Find where the given text appears and provide that cell's center as [X, Y] coordinate. 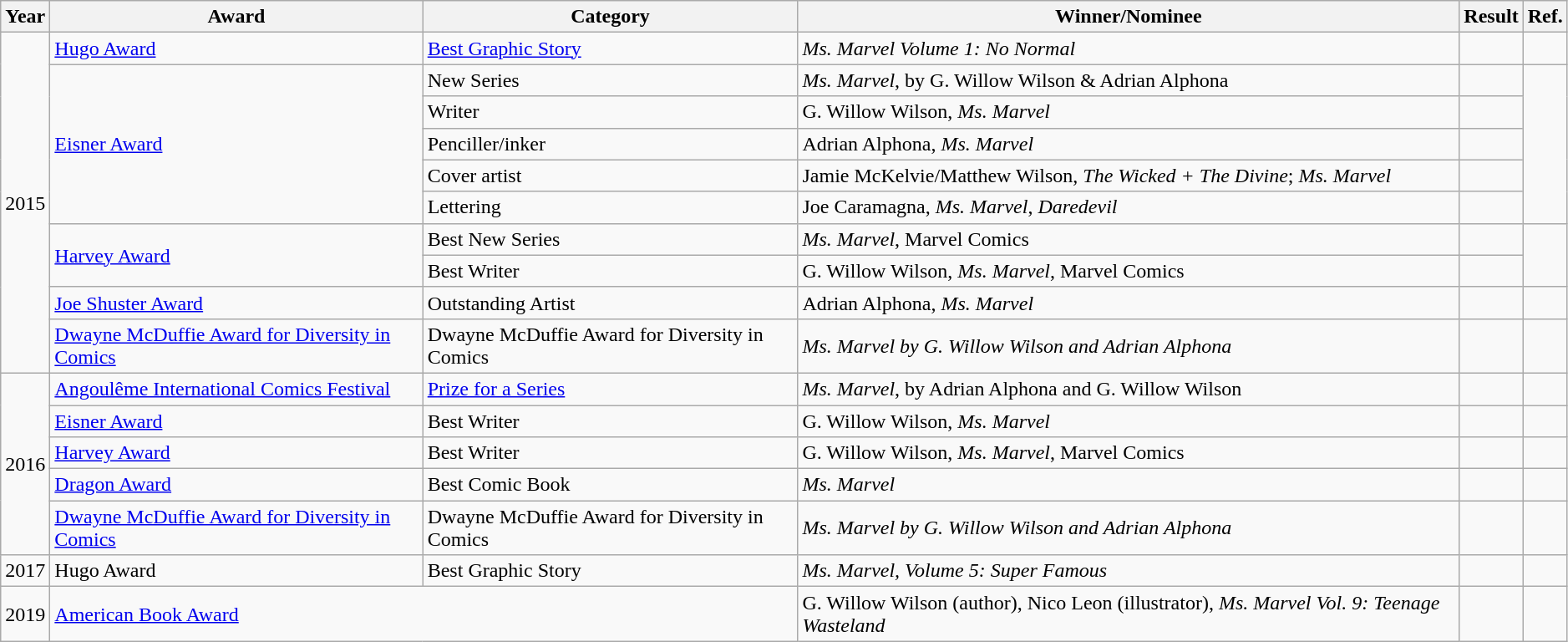
American Book Award [424, 614]
Writer [610, 112]
Ms. Marvel [1129, 485]
2016 [25, 463]
Ms. Marvel, by G. Willow Wilson & Adrian Alphona [1129, 80]
G. Willow Wilson (author), Nico Leon (illustrator), Ms. Marvel Vol. 9: Teenage Wasteland [1129, 614]
Dragon Award [236, 485]
Best Comic Book [610, 485]
Ms. Marvel, by Adrian Alphona and G. Willow Wilson [1129, 389]
Ms. Marvel, Marvel Comics [1129, 239]
Result [1491, 17]
Prize for a Series [610, 389]
Lettering [610, 207]
Category [610, 17]
Joe Caramagna, Ms. Marvel, Daredevil [1129, 207]
Year [25, 17]
Cover artist [610, 176]
New Series [610, 80]
Jamie McKelvie/Matthew Wilson, The Wicked + The Divine; Ms. Marvel [1129, 176]
Winner/Nominee [1129, 17]
Ref. [1545, 17]
Award [236, 17]
Best New Series [610, 239]
2017 [25, 571]
Joe Shuster Award [236, 303]
Outstanding Artist [610, 303]
Penciller/inker [610, 144]
2019 [25, 614]
Ms. Marvel Volume 1: No Normal [1129, 48]
Angoulême International Comics Festival [236, 389]
2015 [25, 203]
Ms. Marvel, Volume 5: Super Famous [1129, 571]
